Scan for the cell matching the given text and deliver its (x, y) coordinate at center. 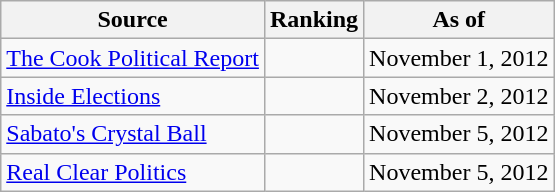
Sabato's Crystal Ball (133, 134)
Ranking (314, 20)
November 1, 2012 (459, 58)
November 2, 2012 (459, 96)
Source (133, 20)
As of (459, 20)
Inside Elections (133, 96)
Real Clear Politics (133, 172)
The Cook Political Report (133, 58)
